Capture the cell that displays the provided text and extract its (X, Y) central coordinate. 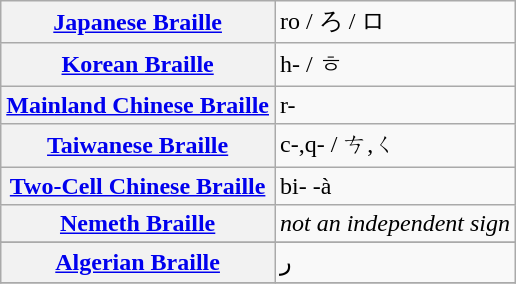
c-,q- / ㄘ,ㄑ (394, 146)
Algerian Braille (138, 263)
Taiwanese Braille (138, 146)
h- / ㅎ (394, 64)
Two-Cell Chinese Braille (138, 185)
ر ‎ (394, 263)
r- (394, 105)
Nemeth Braille (138, 224)
Mainland Chinese Braille (138, 105)
bi- -à (394, 185)
Korean Braille (138, 64)
not an independent sign (394, 224)
Japanese Braille (138, 22)
ro / ろ / ロ (394, 22)
